From the cell containing the given text, extract its center point as (x, y) coordinate. 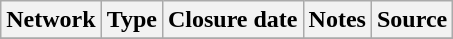
Notes (337, 20)
Closure date (232, 20)
Network (51, 20)
Source (412, 20)
Type (132, 20)
